Find where the given text appears and provide that cell's center as [X, Y] coordinate. 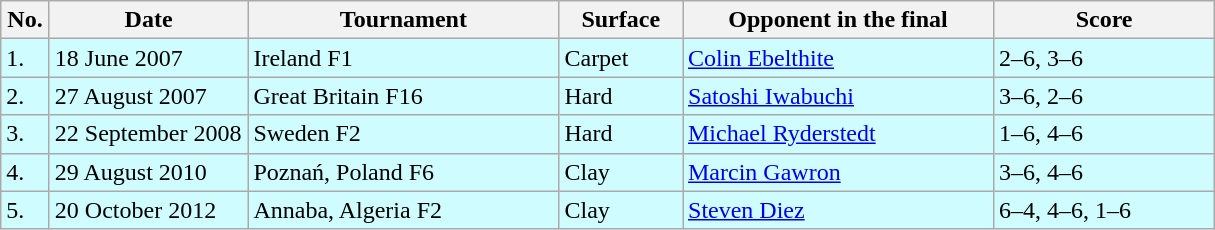
Michael Ryderstedt [838, 134]
4. [26, 172]
Score [1104, 20]
Marcin Gawron [838, 172]
2–6, 3–6 [1104, 58]
3–6, 2–6 [1104, 96]
Carpet [621, 58]
29 August 2010 [148, 172]
20 October 2012 [148, 210]
1. [26, 58]
1–6, 4–6 [1104, 134]
3. [26, 134]
6–4, 4–6, 1–6 [1104, 210]
22 September 2008 [148, 134]
Tournament [404, 20]
3–6, 4–6 [1104, 172]
Poznań, Poland F6 [404, 172]
5. [26, 210]
Opponent in the final [838, 20]
18 June 2007 [148, 58]
Date [148, 20]
Sweden F2 [404, 134]
Steven Diez [838, 210]
Surface [621, 20]
Satoshi Iwabuchi [838, 96]
Ireland F1 [404, 58]
Annaba, Algeria F2 [404, 210]
2. [26, 96]
Great Britain F16 [404, 96]
27 August 2007 [148, 96]
No. [26, 20]
Colin Ebelthite [838, 58]
